Search for the cell housing the specified text and yield its (x, y) center coordinate. 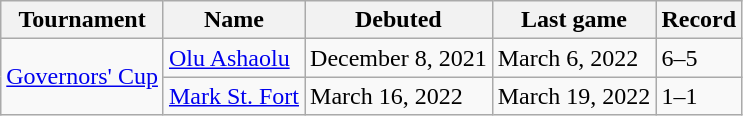
March 6, 2022 (574, 58)
6–5 (699, 58)
Last game (574, 20)
Record (699, 20)
Tournament (82, 20)
Mark St. Fort (234, 96)
Governors' Cup (82, 77)
December 8, 2021 (399, 58)
Name (234, 20)
March 19, 2022 (574, 96)
March 16, 2022 (399, 96)
Debuted (399, 20)
Olu Ashaolu (234, 58)
1–1 (699, 96)
